Detect which cell encompasses the target text, then output its (X, Y) center coordinate. 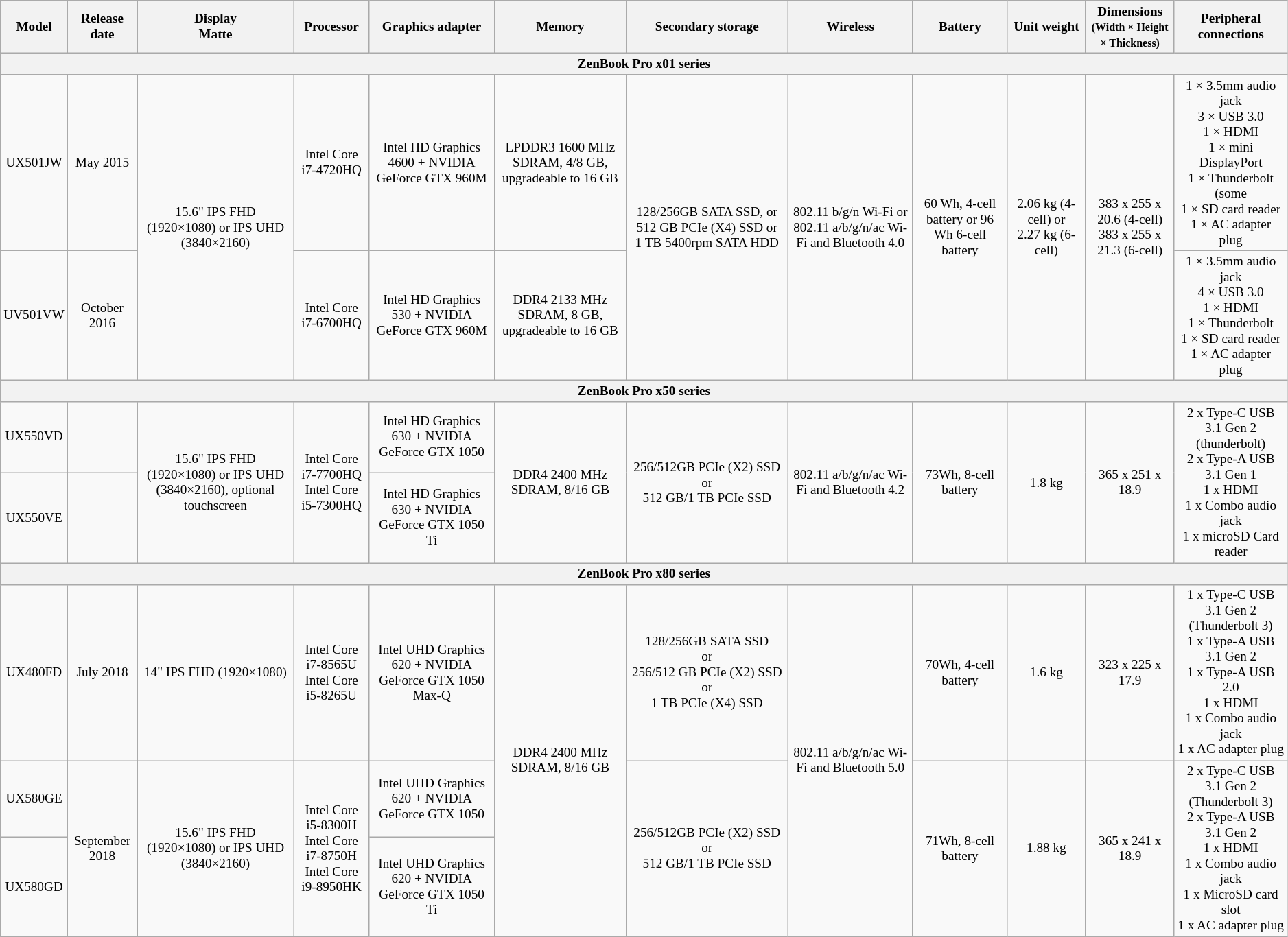
802.11 b/g/n Wi-Fi or 802.11 a/b/g/n/ac Wi-Fi and Bluetooth 4.0 (850, 228)
ZenBook Pro x01 series (644, 64)
383 x 255 x 20.6 (4-cell)383 x 255 x 21.3 (6-cell) (1129, 228)
1 × 3.5mm audio jack4 × USB 3.01 × HDMI1 × Thunderbolt1 × SD card reader1 × AC adapter plug (1231, 316)
73Wh, 8-cell battery (959, 482)
Intel HD Graphics 630 + NVIDIA GeForce GTX 1050 (432, 437)
Intel UHD Graphics 620 + NVIDIA GeForce GTX 1050 (432, 799)
ZenBook Pro x80 series (644, 573)
Intel Core i7-4720HQ (331, 163)
1 × 3.5mm audio jack3 × USB 3.01 × HDMI1 × mini DisplayPort1 × Thunderbolt (some1 × SD card reader1 × AC adapter plug (1231, 163)
Wireless (850, 27)
802.11 a/b/g/n/ac Wi-Fi and Bluetooth 5.0 (850, 760)
UX550VE (34, 517)
Peripheral connections (1231, 27)
15.6" IPS FHD (1920×1080) or IPS UHD (3840×2160), optional touchscreen (215, 482)
128/256GB SATA SSD, or 512 GB PCIe (X4) SSD or 1 TB 5400rpm SATA HDD (707, 228)
September 2018 (102, 849)
Graphics adapter (432, 27)
LPDDR3 1600 MHz SDRAM, 4/8 GB, upgradeable to 16 GB (560, 163)
Intel HD Graphics 4600 + NVIDIA GeForce GTX 960M (432, 163)
Intel UHD Graphics 620 + NVIDIA GeForce GTX 1050 Max-Q (432, 672)
365 x 251 x 18.9 (1129, 482)
Intel Core i7-8565UIntel Core i5-8265U (331, 672)
Unit weight (1047, 27)
Intel Core i5-8300HIntel Core i7-8750HIntel Core i9-8950HK (331, 849)
2 x Type-C USB 3.1 Gen 2 (thunderbolt)2 x Type-A USB 3.1 Gen 11 x HDMI1 x Combo audio jack1 x microSD Card reader (1231, 482)
Dimensions(Width × Height × Thickness) (1129, 27)
323 x 225 x 17.9 (1129, 672)
Model (34, 27)
Release date (102, 27)
UX580GD (34, 888)
Memory (560, 27)
60 Wh, 4-cell battery or 96 Wh 6-cell battery (959, 228)
July 2018 (102, 672)
Processor (331, 27)
October 2016 (102, 316)
802.11 a/b/g/n/ac Wi-Fi and Bluetooth 4.2 (850, 482)
UV501VW (34, 316)
1.88 kg (1047, 849)
70Wh, 4-cell battery (959, 672)
71Wh, 8-cell battery (959, 849)
UX550VD (34, 437)
14" IPS FHD (1920×1080) (215, 672)
Intel HD Graphics 630 + NVIDIA GeForce GTX 1050 Ti (432, 517)
Intel Core i7-6700HQ (331, 316)
Intel Core i7-7700HQIntel Core i5-7300HQ (331, 482)
1.6 kg (1047, 672)
2.06 kg (4-cell) or 2.27 kg (6-cell) (1047, 228)
Battery (959, 27)
May 2015 (102, 163)
365 x 241 x 18.9 (1129, 849)
1.8 kg (1047, 482)
UX580GE (34, 799)
DisplayMatte (215, 27)
Intel HD Graphics 530 + NVIDIA GeForce GTX 960M (432, 316)
Intel UHD Graphics 620 + NVIDIA GeForce GTX 1050 Ti (432, 888)
UX501JW (34, 163)
UX480FD (34, 672)
Secondary storage (707, 27)
2 x Type-C USB 3.1 Gen 2 (Thunderbolt 3)2 x Type-A USB 3.1 Gen 21 x HDMI1 x Combo audio jack1 x MicroSD card slot1 x AC adapter plug (1231, 849)
128/256GB SATA SSDor256/512 GB PCIe (X2) SSDor1 TB PCIe (X4) SSD (707, 672)
DDR4 2133 MHz SDRAM, 8 GB, upgradeable to 16 GB (560, 316)
1 x Type-C USB 3.1 Gen 2 (Thunderbolt 3)1 x Type-A USB 3.1 Gen 21 x Type-A USB 2.01 x HDMI1 x Combo audio jack1 x AC adapter plug (1231, 672)
ZenBook Pro x50 series (644, 392)
